Return the (x, y) coordinate for the center point of the cell that contains the specified text.  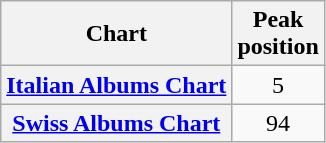
94 (278, 123)
Peakposition (278, 34)
Swiss Albums Chart (116, 123)
5 (278, 85)
Chart (116, 34)
Italian Albums Chart (116, 85)
